Capture the cell that displays the provided text and extract its [x, y] central coordinate. 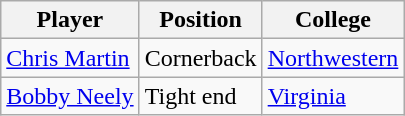
Cornerback [200, 58]
College [333, 20]
Chris Martin [70, 58]
Virginia [333, 96]
Tight end [200, 96]
Bobby Neely [70, 96]
Northwestern [333, 58]
Position [200, 20]
Player [70, 20]
